Scan for the cell matching the given text and deliver its [x, y] coordinate at center. 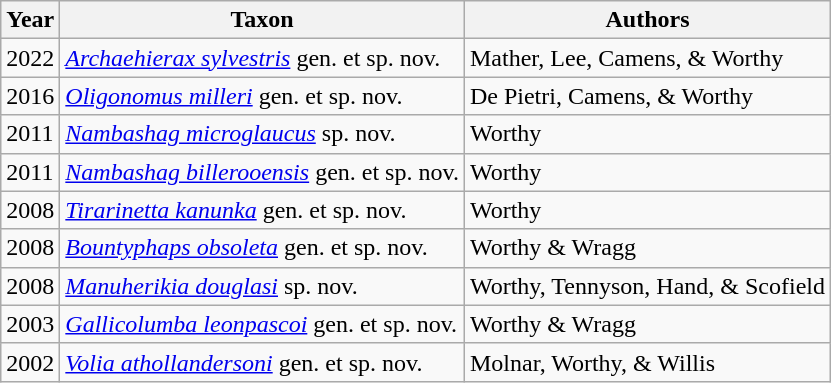
Worthy, Tennyson, Hand, & Scofield [647, 286]
Volia athollandersoni gen. et sp. nov. [262, 362]
Taxon [262, 20]
Year [30, 20]
Bountyphaps obsoleta gen. et sp. nov. [262, 248]
Archaehierax sylvestris gen. et sp. nov. [262, 58]
Nambashag microglaucus sp. nov. [262, 134]
2003 [30, 324]
2022 [30, 58]
2002 [30, 362]
2016 [30, 96]
Nambashag billerooensis gen. et sp. nov. [262, 172]
De Pietri, Camens, & Worthy [647, 96]
Mather, Lee, Camens, & Worthy [647, 58]
Tirarinetta kanunka gen. et sp. nov. [262, 210]
Oligonomus milleri gen. et sp. nov. [262, 96]
Gallicolumba leonpascoi gen. et sp. nov. [262, 324]
Manuherikia douglasi sp. nov. [262, 286]
Molnar, Worthy, & Willis [647, 362]
Authors [647, 20]
